Detect which cell encompasses the target text, then output its (x, y) center coordinate. 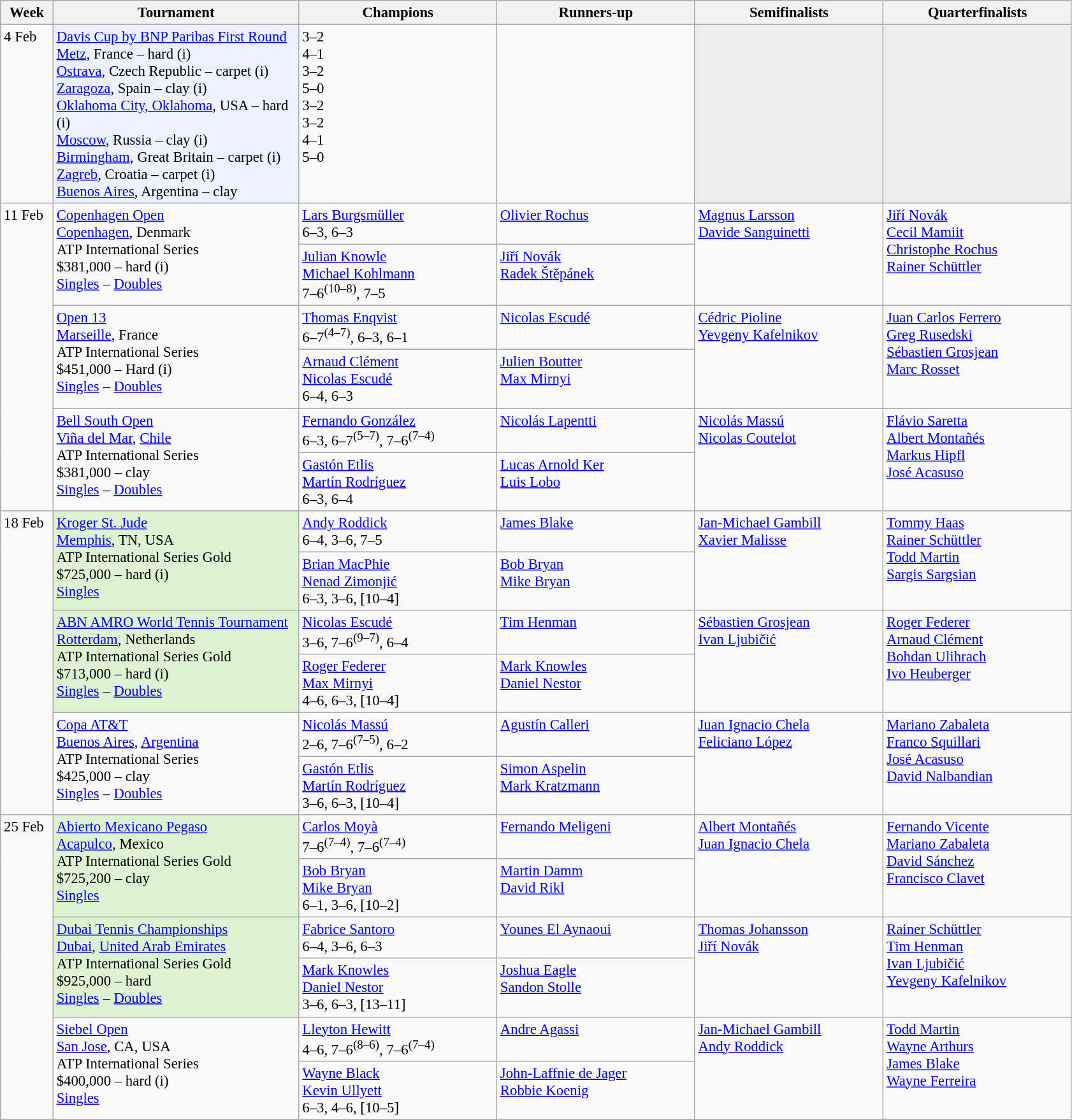
Fernando Meligeni (597, 837)
Nicolas Escudé (597, 327)
Jan-Michael Gambill Xavier Malisse (789, 560)
Gastón Etlis Martín Rodríguez3–6, 6–3, [10–4] (398, 786)
Nicolás Lapentti (597, 431)
Dubai Tennis Championships Dubai, United Arab EmiratesATP International Series Gold$925,000 – hard Singles – Doubles (176, 967)
Jiří Novák Cecil Mamiit Christophe Rochus Rainer Schüttler (978, 255)
Gastón Etlis Martín Rodríguez6–3, 6–4 (398, 482)
Cédric Pioline Yevgeny Kafelnikov (789, 357)
Juan Ignacio Chela Feliciano López (789, 763)
Julian Knowle Michael Kohlmann7–6(10–8), 7–5 (398, 275)
Copenhagen Open Copenhagen, DenmarkATP International Series$381,000 – hard (i) Singles – Doubles (176, 255)
Fabrice Santoro6–4, 3–6, 6–3 (398, 938)
Mariano Zabaleta Franco Squillari José Acasuso David Nalbandian (978, 763)
Flávio Saretta Albert Montañés Markus Hipfl José Acasuso (978, 460)
Open 13 Marseille, FranceATP International Series$451,000 – Hard (i) Singles – Doubles (176, 357)
Copa AT&T Buenos Aires, ArgentinaATP International Series$425,000 – clay Singles – Doubles (176, 763)
Martin Damm David Rikl (597, 888)
Andre Agassi (597, 1038)
18 Feb (27, 663)
Younes El Aynaoui (597, 938)
Nicolás Massú Nicolas Coutelot (789, 460)
Week (27, 13)
Jiří Novák Radek Štěpánek (597, 275)
Bell South Open Viña del Mar, ChileATP International Series$381,000 – clay Singles – Doubles (176, 460)
Roger Federer Max Mirnyi4–6, 6–3, [10–4] (398, 684)
Carlos Moyà7–6(7–4), 7–6(7–4) (398, 837)
Bob Bryan Mike Bryan (597, 581)
Agustín Calleri (597, 734)
Juan Carlos Ferrero Greg Rusedski Sébastien Grosjean Marc Rosset (978, 357)
Tim Henman (597, 632)
Brian MacPhie Nenad Zimonjić6–3, 3–6, [10–4] (398, 581)
ABN AMRO World Tennis Tournament Rotterdam, NetherlandsATP International Series Gold$713,000 – hard (i) Singles – Doubles (176, 661)
Julien Boutter Max Mirnyi (597, 379)
Wayne Black Kevin Ullyett6–3, 4–6, [10–5] (398, 1090)
Siebel Open San Jose, CA, USAATP International Series$400,000 – hard (i) Singles (176, 1068)
James Blake (597, 531)
Tommy Haas Rainer Schüttler Todd Martin Sargis Sargsian (978, 560)
Olivier Rochus (597, 224)
Sébastien Grosjean Ivan Ljubičić (789, 661)
Fernando Vicente Mariano Zabaleta David Sánchez Francisco Clavet (978, 866)
Runners-up (597, 13)
Lars Burgsmüller6–3, 6–3 (398, 224)
4 Feb (27, 115)
Albert Montañés Juan Ignacio Chela (789, 866)
Simon Aspelin Mark Kratzmann (597, 786)
Jan-Michael Gambill Andy Roddick (789, 1068)
25 Feb (27, 967)
Quarterfinalists (978, 13)
Lucas Arnold Ker Luis Lobo (597, 482)
Kroger St. Jude Memphis, TN, USAATP International Series Gold$725,000 – hard (i) Singles (176, 560)
3–2 4–1 3–2 5–0 3–2 3–2 4–1 5–0 (398, 115)
Roger Federer Arnaud Clément Bohdan Ulihrach Ivo Heuberger (978, 661)
Thomas Johansson Jiří Novák (789, 967)
Bob Bryan Mike Bryan6–1, 3–6, [10–2] (398, 888)
Rainer Schüttler Tim Henman Ivan Ljubičić Yevgeny Kafelnikov (978, 967)
Thomas Enqvist6–7(4–7), 6–3, 6–1 (398, 327)
Fernando González6–3, 6–7(5–7), 7–6(7–4) (398, 431)
Andy Roddick6–4, 3–6, 7–5 (398, 531)
Champions (398, 13)
Nicolas Escudé3–6, 7–6(9–7), 6–4 (398, 632)
Abierto Mexicano Pegaso Acapulco, MexicoATP International Series Gold$725,200 – clay Singles (176, 866)
Tournament (176, 13)
Mark Knowles Daniel Nestor (597, 684)
Semifinalists (789, 13)
Todd Martin Wayne Arthurs James Blake Wayne Ferreira (978, 1068)
Arnaud Clément Nicolas Escudé6–4, 6–3 (398, 379)
Lleyton Hewitt4–6, 7–6(8–6), 7–6(7–4) (398, 1038)
Nicolás Massú2–6, 7–6(7–5), 6–2 (398, 734)
11 Feb (27, 357)
Mark Knowles Daniel Nestor3–6, 6–3, [13–11] (398, 988)
John-Laffnie de Jager Robbie Koenig (597, 1090)
Magnus Larsson Davide Sanguinetti (789, 255)
Joshua Eagle Sandon Stolle (597, 988)
